Provide the (X, Y) coordinate of the cell's center where the given text is located.  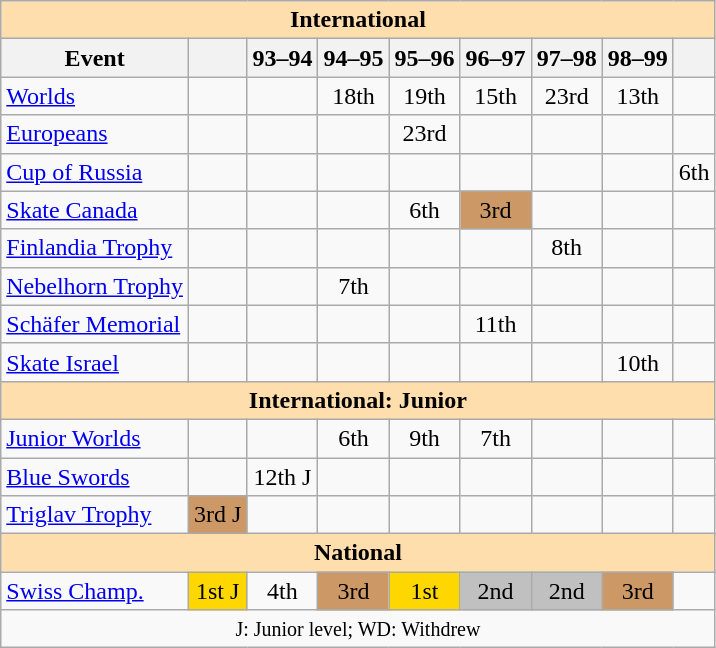
94–95 (354, 58)
Blue Swords (95, 477)
Event (95, 58)
95–96 (424, 58)
93–94 (282, 58)
Skate Israel (95, 362)
1st J (217, 591)
13th (638, 96)
18th (354, 96)
Cup of Russia (95, 172)
15th (496, 96)
11th (496, 324)
19th (424, 96)
Swiss Champ. (95, 591)
National (358, 553)
J: Junior level; WD: Withdrew (358, 629)
Finlandia Trophy (95, 248)
4th (282, 591)
Junior Worlds (95, 438)
International (358, 20)
International: Junior (358, 400)
Worlds (95, 96)
96–97 (496, 58)
Europeans (95, 134)
3rd J (217, 515)
8th (566, 248)
98–99 (638, 58)
1st (424, 591)
Nebelhorn Trophy (95, 286)
97–98 (566, 58)
9th (424, 438)
Triglav Trophy (95, 515)
Schäfer Memorial (95, 324)
10th (638, 362)
12th J (282, 477)
Skate Canada (95, 210)
